From the cell containing the given text, extract its center point as [x, y] coordinate. 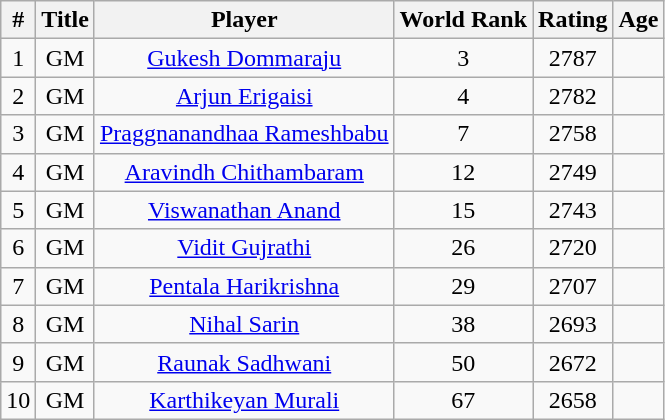
10 [18, 400]
26 [463, 248]
Arjun Erigaisi [244, 96]
2707 [573, 286]
2749 [573, 172]
50 [463, 362]
Player [244, 20]
2658 [573, 400]
2782 [573, 96]
Viswanathan Anand [244, 210]
67 [463, 400]
2758 [573, 134]
6 [18, 248]
8 [18, 324]
15 [463, 210]
29 [463, 286]
Rating [573, 20]
Vidit Gujrathi [244, 248]
Karthikeyan Murali [244, 400]
Nihal Sarin [244, 324]
Aravindh Chithambaram [244, 172]
2672 [573, 362]
5 [18, 210]
1 [18, 58]
Praggnanandhaa Rameshbabu [244, 134]
Raunak Sadhwani [244, 362]
9 [18, 362]
2 [18, 96]
12 [463, 172]
# [18, 20]
2720 [573, 248]
Gukesh Dommaraju [244, 58]
Title [66, 20]
Age [638, 20]
Pentala Harikrishna [244, 286]
2743 [573, 210]
38 [463, 324]
World Rank [463, 20]
2787 [573, 58]
2693 [573, 324]
